Return the [X, Y] coordinate for the center point of the cell that contains the specified text.  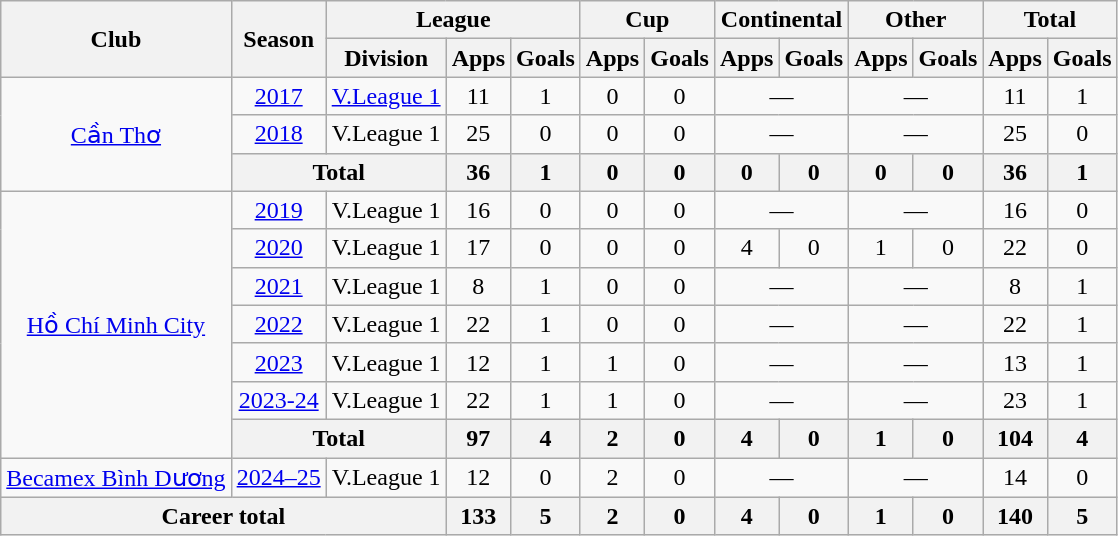
2021 [278, 286]
2023-24 [278, 400]
23 [1015, 400]
2023 [278, 362]
2019 [278, 210]
133 [478, 516]
Cup [647, 20]
League [453, 20]
Continental [781, 20]
104 [1015, 438]
2024–25 [278, 478]
Cần Thơ [116, 134]
2018 [278, 134]
Club [116, 39]
Hồ Chí Minh City [116, 324]
2017 [278, 96]
2022 [278, 324]
17 [478, 248]
Other [916, 20]
97 [478, 438]
Season [278, 39]
140 [1015, 516]
Becamex Bình Dương [116, 478]
13 [1015, 362]
Division [386, 58]
14 [1015, 478]
Career total [224, 516]
2020 [278, 248]
